Provide the [X, Y] coordinate of the cell's center where the given text is located.  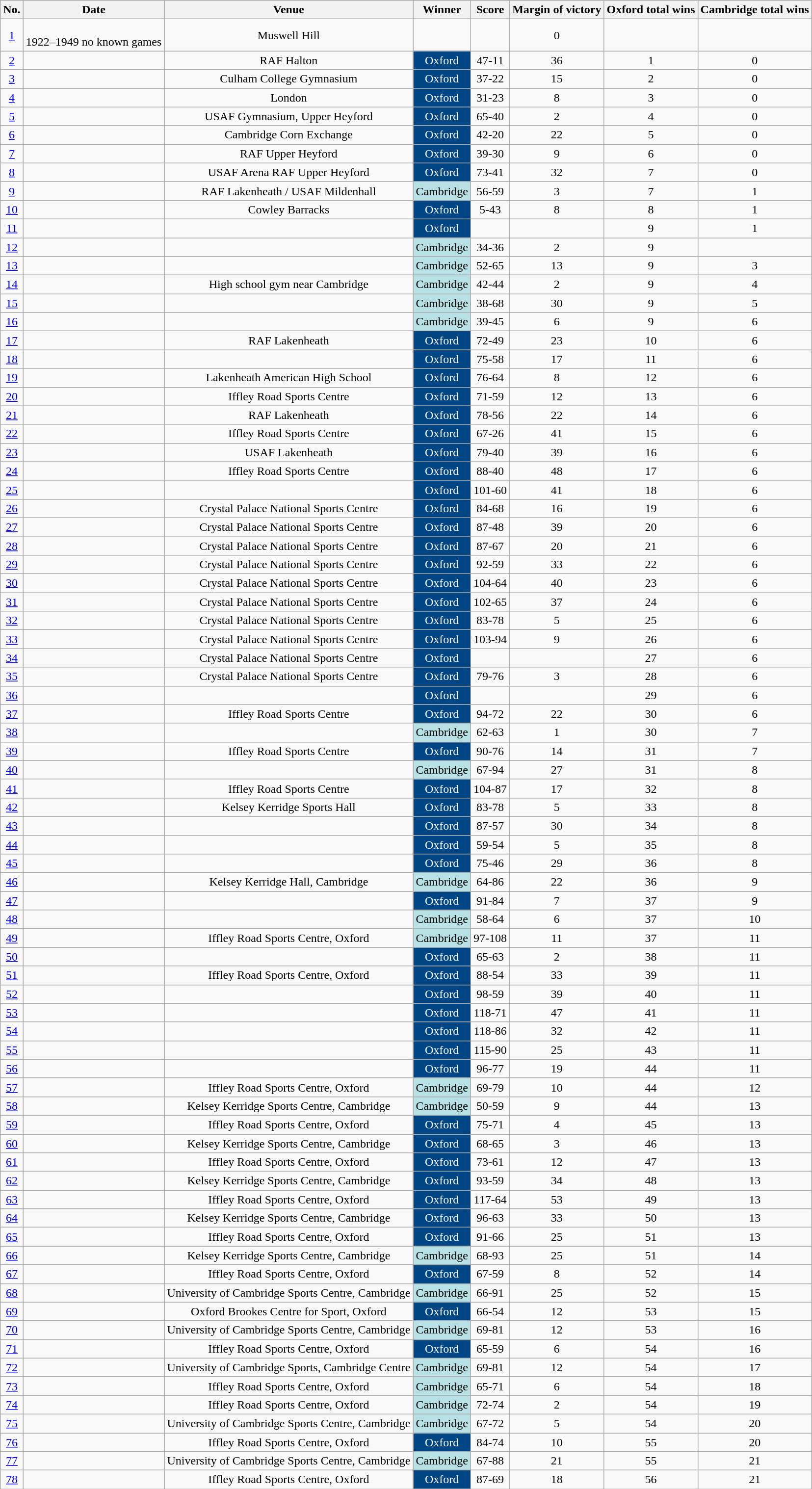
42-44 [491, 285]
Margin of victory [557, 10]
102-65 [491, 602]
76-64 [491, 378]
Winner [442, 10]
61 [12, 1162]
High school gym near Cambridge [288, 285]
118-71 [491, 1013]
63 [12, 1200]
87-57 [491, 826]
Muswell Hill [288, 35]
73-61 [491, 1162]
USAF Gymnasium, Upper Heyford [288, 116]
47-11 [491, 60]
70 [12, 1330]
57 [12, 1087]
50-59 [491, 1106]
42-20 [491, 135]
39-45 [491, 322]
73-41 [491, 172]
58-64 [491, 919]
RAF Upper Heyford [288, 154]
62-63 [491, 732]
USAF Arena RAF Upper Heyford [288, 172]
79-76 [491, 677]
5-43 [491, 209]
104-64 [491, 583]
72 [12, 1367]
67-26 [491, 434]
31-23 [491, 98]
65-59 [491, 1349]
104-87 [491, 788]
68-93 [491, 1255]
67-59 [491, 1274]
97-108 [491, 938]
Kelsey Kerridge Hall, Cambridge [288, 882]
98-59 [491, 994]
University of Cambridge Sports, Cambridge Centre [288, 1367]
94-72 [491, 714]
118-86 [491, 1031]
96-63 [491, 1218]
65-71 [491, 1386]
88-40 [491, 471]
79-40 [491, 452]
117-64 [491, 1200]
78 [12, 1480]
68-65 [491, 1144]
No. [12, 10]
Oxford Brookes Centre for Sport, Oxford [288, 1311]
73 [12, 1386]
Venue [288, 10]
88-54 [491, 975]
Score [491, 10]
69-79 [491, 1087]
75 [12, 1423]
75-58 [491, 359]
77 [12, 1461]
84-74 [491, 1442]
RAF Halton [288, 60]
65-40 [491, 116]
76 [12, 1442]
64-86 [491, 882]
66-54 [491, 1311]
91-84 [491, 901]
38-68 [491, 303]
87-67 [491, 546]
1922–1949 no known games [94, 35]
37-22 [491, 79]
59 [12, 1124]
58 [12, 1106]
68 [12, 1293]
87-69 [491, 1480]
67-72 [491, 1423]
39-30 [491, 154]
66-91 [491, 1293]
52-65 [491, 266]
Date [94, 10]
60 [12, 1144]
67-88 [491, 1461]
87-48 [491, 527]
Oxford total wins [651, 10]
72-74 [491, 1405]
Lakenheath American High School [288, 378]
USAF Lakenheath [288, 452]
101-60 [491, 490]
Cambridge total wins [755, 10]
64 [12, 1218]
65 [12, 1237]
75-71 [491, 1124]
RAF Lakenheath / USAF Mildenhall [288, 191]
92-59 [491, 565]
67 [12, 1274]
84-68 [491, 508]
59-54 [491, 844]
75-46 [491, 863]
71 [12, 1349]
71-59 [491, 396]
Cambridge Corn Exchange [288, 135]
Kelsey Kerridge Sports Hall [288, 807]
66 [12, 1255]
78-56 [491, 415]
103-94 [491, 639]
34-36 [491, 247]
65-63 [491, 957]
115-90 [491, 1050]
90-76 [491, 751]
72-49 [491, 340]
96-77 [491, 1069]
69 [12, 1311]
Cowley Barracks [288, 209]
62 [12, 1181]
67-94 [491, 770]
91-66 [491, 1237]
74 [12, 1405]
Culham College Gymnasium [288, 79]
56-59 [491, 191]
93-59 [491, 1181]
London [288, 98]
